Scan for the cell matching the given text and deliver its (x, y) coordinate at center. 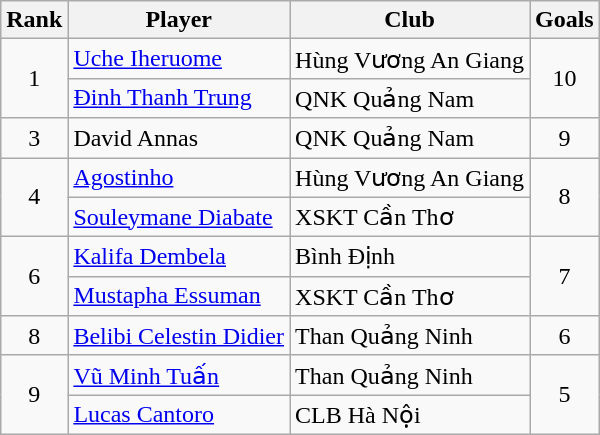
Souleymane Diabate (179, 217)
Belibi Celestin Didier (179, 336)
Club (410, 20)
Vũ Minh Tuấn (179, 375)
5 (565, 394)
Agostinho (179, 178)
1 (34, 78)
7 (565, 276)
Rank (34, 20)
Mustapha Essuman (179, 296)
Lucas Cantoro (179, 415)
Uche Iheruome (179, 59)
Goals (565, 20)
10 (565, 78)
Đinh Thanh Trung (179, 98)
Kalifa Dembela (179, 257)
David Annas (179, 138)
4 (34, 198)
3 (34, 138)
CLB Hà Nội (410, 415)
Player (179, 20)
Bình Định (410, 257)
